Locate the cell with the specified text and output its (X, Y) center coordinate. 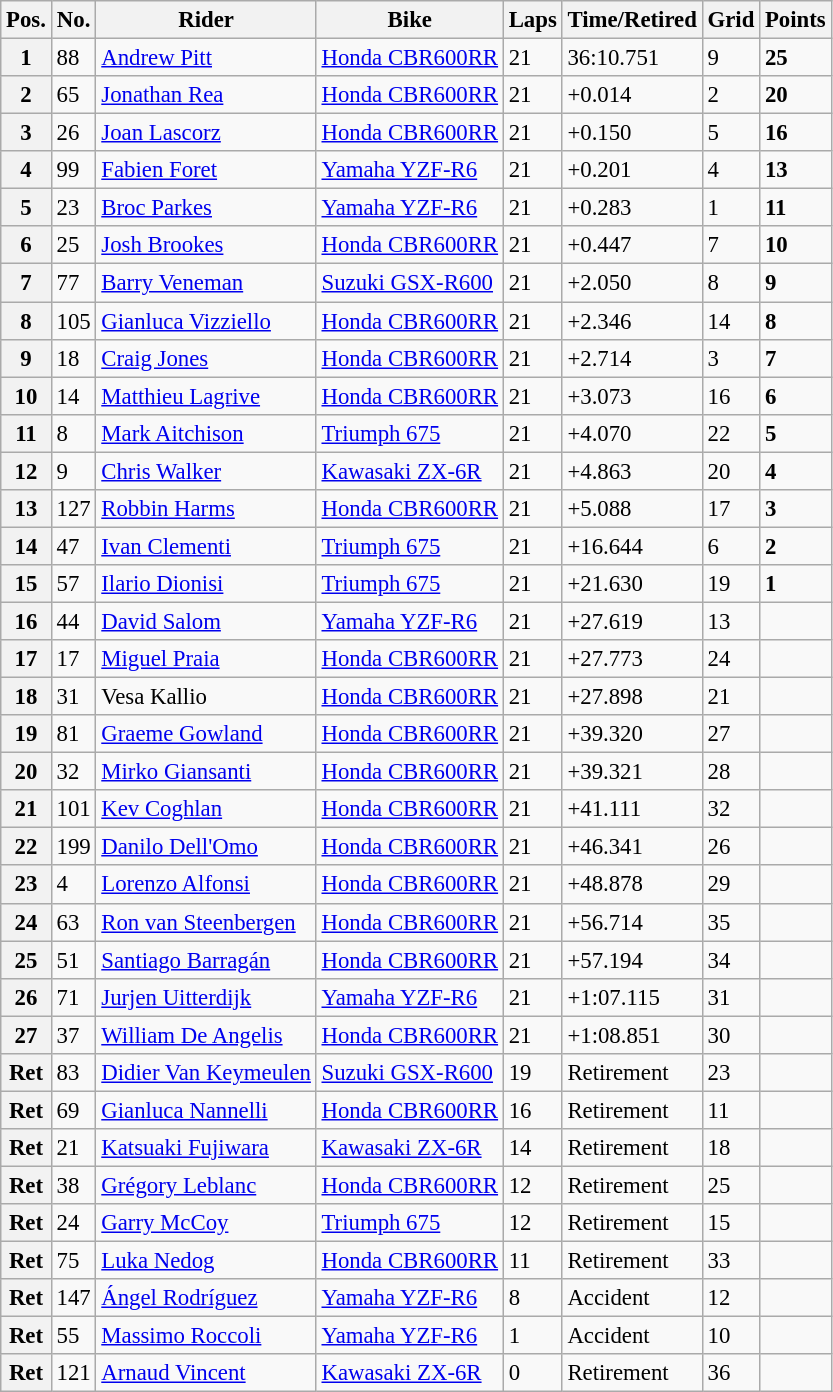
0 (532, 1373)
William De Angelis (206, 1035)
51 (74, 960)
28 (730, 772)
+1:07.115 (632, 997)
+2.050 (632, 283)
Arnaud Vincent (206, 1373)
Grégory Leblanc (206, 1185)
65 (74, 95)
Jurjen Uitterdijk (206, 997)
Santiago Barragán (206, 960)
+39.321 (632, 772)
147 (74, 1298)
63 (74, 922)
+41.111 (632, 809)
+0.014 (632, 95)
77 (74, 283)
57 (74, 584)
+21.630 (632, 584)
+2.714 (632, 358)
55 (74, 1336)
Mark Aitchison (206, 433)
Jonathan Rea (206, 95)
+57.194 (632, 960)
69 (74, 1110)
Mirko Giansanti (206, 772)
199 (74, 847)
38 (74, 1185)
David Salom (206, 621)
+4.070 (632, 433)
No. (74, 20)
75 (74, 1261)
Danilo Dell'Omo (206, 847)
+0.201 (632, 170)
Time/Retired (632, 20)
Bike (410, 20)
36:10.751 (632, 58)
34 (730, 960)
Kev Coghlan (206, 809)
Grid (730, 20)
35 (730, 922)
71 (74, 997)
121 (74, 1373)
105 (74, 321)
Robbin Harms (206, 509)
30 (730, 1035)
99 (74, 170)
Points (796, 20)
Massimo Roccoli (206, 1336)
Josh Brookes (206, 245)
81 (74, 734)
Gianluca Nannelli (206, 1110)
Didier Van Keymeulen (206, 1073)
Ilario Dionisi (206, 584)
+0.447 (632, 245)
+27.773 (632, 659)
+46.341 (632, 847)
101 (74, 809)
Joan Lascorz (206, 133)
Luka Nedog (206, 1261)
83 (74, 1073)
Craig Jones (206, 358)
+27.619 (632, 621)
+3.073 (632, 396)
Rider (206, 20)
Matthieu Lagrive (206, 396)
+1:08.851 (632, 1035)
Barry Veneman (206, 283)
88 (74, 58)
+48.878 (632, 885)
Katsuaki Fujiwara (206, 1148)
+2.346 (632, 321)
Garry McCoy (206, 1223)
Miguel Praia (206, 659)
Gianluca Vizziello (206, 321)
Vesa Kallio (206, 697)
+0.283 (632, 208)
127 (74, 509)
+16.644 (632, 546)
Laps (532, 20)
Ron van Steenbergen (206, 922)
Andrew Pitt (206, 58)
Fabien Foret (206, 170)
Pos. (26, 20)
36 (730, 1373)
Broc Parkes (206, 208)
+56.714 (632, 922)
Graeme Gowland (206, 734)
+0.150 (632, 133)
+27.898 (632, 697)
47 (74, 546)
Lorenzo Alfonsi (206, 885)
+39.320 (632, 734)
33 (730, 1261)
Ángel Rodríguez (206, 1298)
44 (74, 621)
Chris Walker (206, 471)
+5.088 (632, 509)
37 (74, 1035)
29 (730, 885)
Ivan Clementi (206, 546)
+4.863 (632, 471)
